Locate the cell with the specified text and output its (x, y) center coordinate. 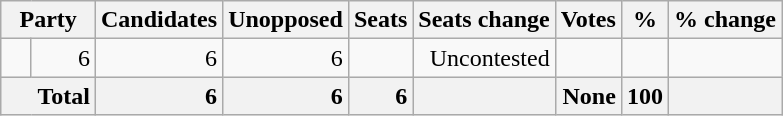
Candidates (160, 20)
Unopposed (286, 20)
Party (48, 20)
Uncontested (484, 58)
Seats change (484, 20)
Votes (588, 20)
None (588, 96)
100 (644, 96)
% change (724, 20)
Total (48, 96)
Seats (380, 20)
% (644, 20)
